Extract the [x, y] coordinate from the center of the cell holding the provided text.  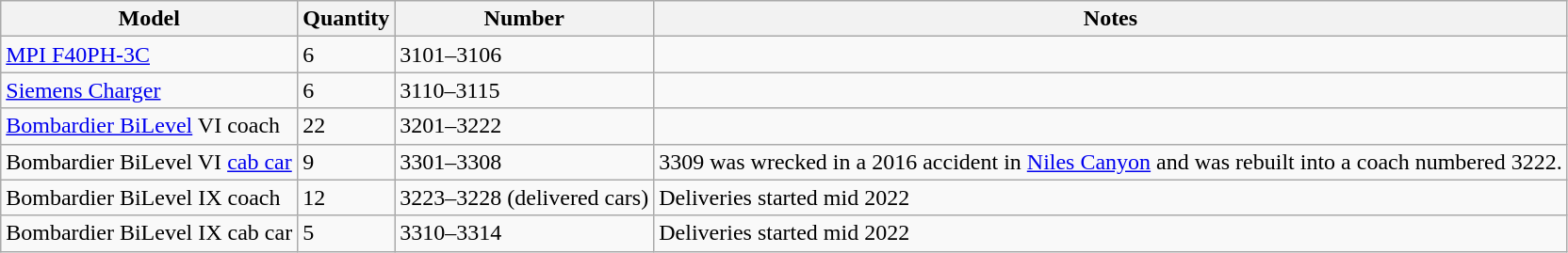
3201–3222 [524, 126]
9 [347, 162]
3309 was wrecked in a 2016 accident in Niles Canyon and was rebuilt into a coach numbered 3222. [1110, 162]
3101–3106 [524, 55]
Bombardier BiLevel VI cab car [149, 162]
3310–3314 [524, 233]
3110–3115 [524, 90]
5 [347, 233]
3223–3228 (delivered cars) [524, 198]
Bombardier BiLevel IX cab car [149, 233]
Model [149, 19]
Number [524, 19]
3301–3308 [524, 162]
22 [347, 126]
Bombardier BiLevel VI coach [149, 126]
Quantity [347, 19]
Notes [1110, 19]
Siemens Charger [149, 90]
12 [347, 198]
Bombardier BiLevel IX coach [149, 198]
MPI F40PH-3C [149, 55]
